Detect which cell encompasses the target text, then output its (X, Y) center coordinate. 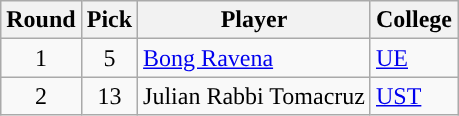
5 (109, 58)
Player (254, 20)
13 (109, 96)
Julian Rabbi Tomacruz (254, 96)
Round (41, 20)
College (414, 20)
UE (414, 58)
Pick (109, 20)
Bong Ravena (254, 58)
2 (41, 96)
1 (41, 58)
UST (414, 96)
